Identify which cell holds the provided text, then report its (X, Y) central coordinate. 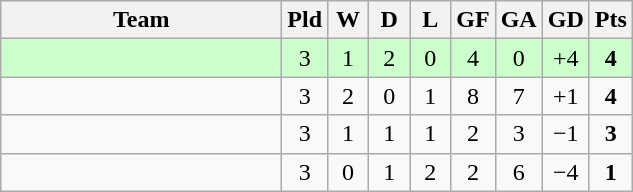
Pts (610, 20)
6 (518, 172)
W (348, 20)
L (430, 20)
GA (518, 20)
−4 (566, 172)
+1 (566, 96)
Team (142, 20)
+4 (566, 58)
GD (566, 20)
−1 (566, 134)
D (390, 20)
7 (518, 96)
8 (473, 96)
Pld (305, 20)
GF (473, 20)
